Detect which cell encompasses the target text, then output its [x, y] center coordinate. 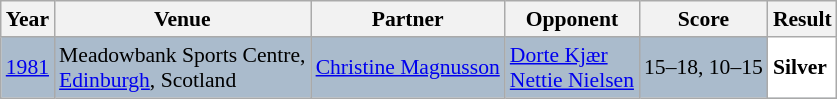
Dorte Kjær Nettie Nielsen [572, 68]
Result [802, 19]
Partner [408, 19]
Opponent [572, 19]
Venue [182, 19]
Score [704, 19]
Meadowbank Sports Centre,Edinburgh, Scotland [182, 68]
Year [28, 19]
Christine Magnusson [408, 68]
Silver [802, 68]
15–18, 10–15 [704, 68]
1981 [28, 68]
